Detect which cell encompasses the target text, then output its (X, Y) center coordinate. 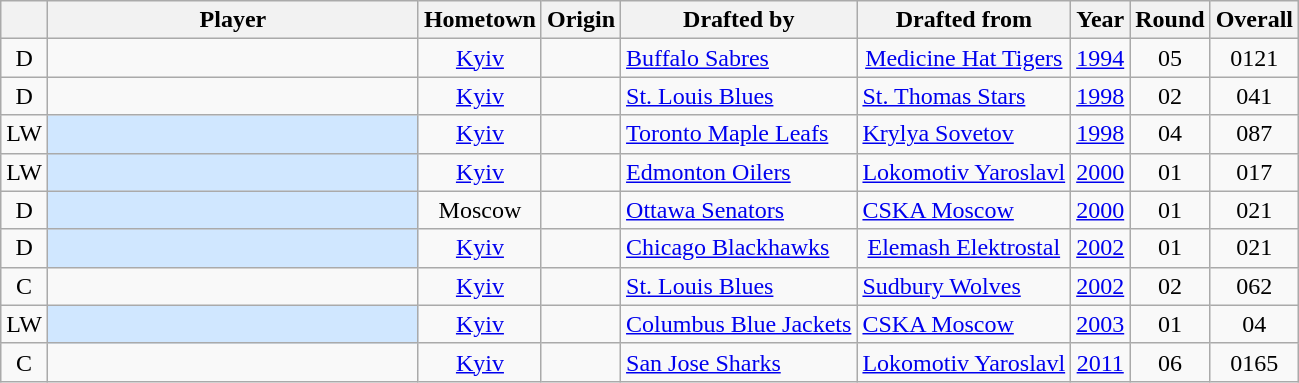
Drafted from (964, 20)
2003 (1100, 324)
087 (1254, 134)
Origin (580, 20)
0165 (1254, 362)
Year (1100, 20)
Edmonton Oilers (739, 172)
06 (1170, 362)
017 (1254, 172)
Overall (1254, 20)
Elemash Elektrostal (964, 248)
2011 (1100, 362)
San Jose Sharks (739, 362)
Hometown (480, 20)
Medicine Hat Tigers (964, 58)
Krylya Sovetov (964, 134)
Sudbury Wolves (964, 286)
Toronto Maple Leafs (739, 134)
05 (1170, 58)
Drafted by (739, 20)
041 (1254, 96)
Player (232, 20)
0121 (1254, 58)
Chicago Blackhawks (739, 248)
1994 (1100, 58)
Ottawa Senators (739, 210)
Columbus Blue Jackets (739, 324)
Buffalo Sabres (739, 58)
St. Thomas Stars (964, 96)
062 (1254, 286)
Round (1170, 20)
Moscow (480, 210)
